Extract the (x, y) coordinate from the center of the cell holding the provided text.  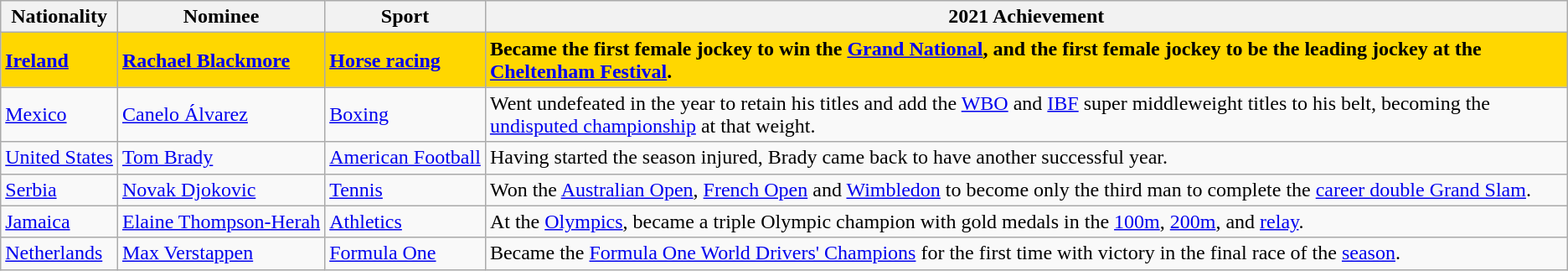
Ireland (59, 60)
Novak Djokovic (221, 190)
Nominee (221, 17)
At the Olympics, became a triple Olympic champion with gold medals in the 100m, 200m, and relay. (1026, 221)
Canelo Álvarez (221, 114)
Became the first female jockey to win the Grand National, and the first female jockey to be the leading jockey at the Cheltenham Festival. (1026, 60)
Rachael Blackmore (221, 60)
2021 Achievement (1026, 17)
Mexico (59, 114)
Athletics (405, 221)
Became the Formula One World Drivers' Champions for the first time with victory in the final race of the season. (1026, 253)
Jamaica (59, 221)
American Football (405, 158)
Boxing (405, 114)
Having started the season injured, Brady came back to have another successful year. (1026, 158)
Tom Brady (221, 158)
Tennis (405, 190)
Formula One (405, 253)
United States (59, 158)
Elaine Thompson-Herah (221, 221)
Serbia (59, 190)
Nationality (59, 17)
Horse racing (405, 60)
Netherlands (59, 253)
Max Verstappen (221, 253)
Won the Australian Open, French Open and Wimbledon to become only the third man to complete the career double Grand Slam. (1026, 190)
Sport (405, 17)
